Find where the given text appears and provide that cell's center as (X, Y) coordinate. 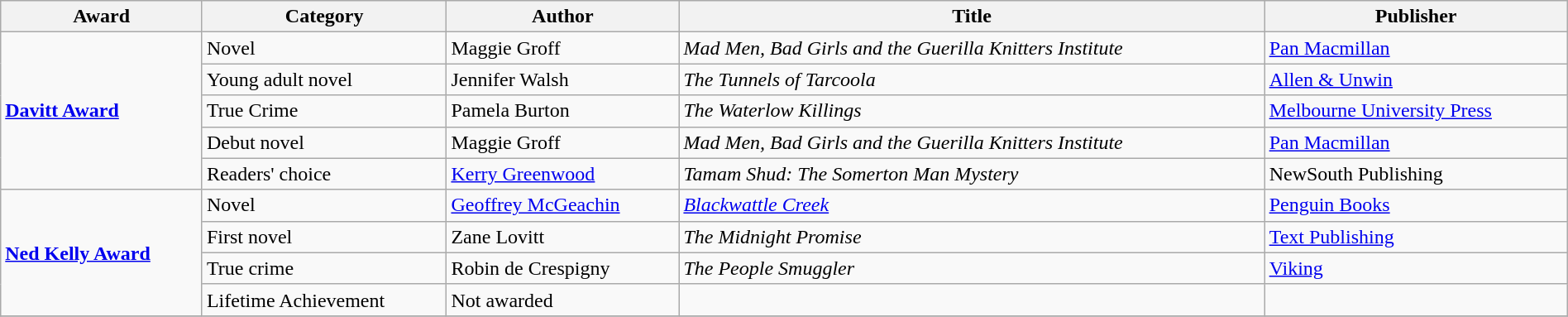
Young adult novel (324, 79)
First novel (324, 237)
Category (324, 17)
Author (562, 17)
Penguin Books (1416, 205)
Pamela Burton (562, 111)
The Tunnels of Tarcoola (972, 79)
The Midnight Promise (972, 237)
Jennifer Walsh (562, 79)
Viking (1416, 268)
NewSouth Publishing (1416, 174)
Readers' choice (324, 174)
Not awarded (562, 300)
Debut novel (324, 142)
The Waterlow Killings (972, 111)
True Crime (324, 111)
True crime (324, 268)
Text Publishing (1416, 237)
Allen & Unwin (1416, 79)
Publisher (1416, 17)
Lifetime Achievement (324, 300)
Award (102, 17)
The People Smuggler (972, 268)
Tamam Shud: The Somerton Man Mystery (972, 174)
Title (972, 17)
Kerry Greenwood (562, 174)
Geoffrey McGeachin (562, 205)
Davitt Award (102, 111)
Melbourne University Press (1416, 111)
Blackwattle Creek (972, 205)
Robin de Crespigny (562, 268)
Zane Lovitt (562, 237)
Ned Kelly Award (102, 252)
